Locate the cell with the specified text and output its (x, y) center coordinate. 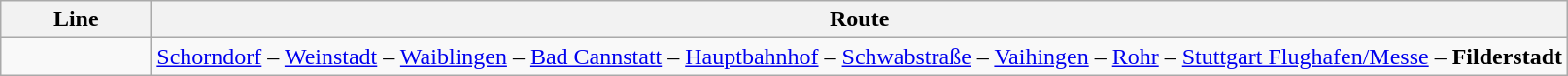
Line (76, 19)
Route (860, 19)
Schorndorf – Weinstadt – Waiblingen – Bad Cannstatt – Hauptbahnhof – Schwabstraße – Vaihingen – Rohr – Stuttgart Flughafen/Messe – Filderstadt (860, 57)
